Return (X, Y) of the center of cell containing provided text 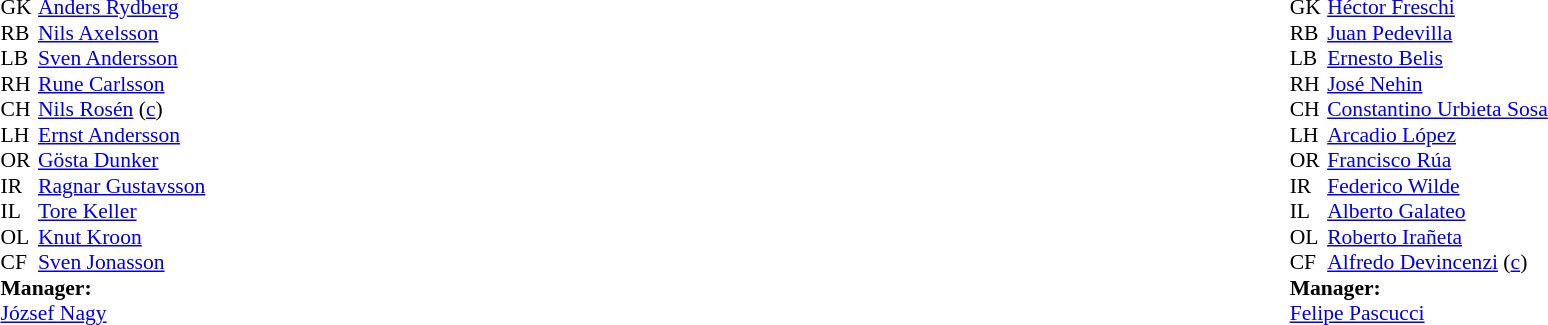
Arcadio López (1438, 135)
Sven Jonasson (122, 263)
Nils Axelsson (122, 33)
Ernesto Belis (1438, 59)
Alfredo Devincenzi (c) (1438, 263)
Ragnar Gustavsson (122, 186)
Nils Rosén (c) (122, 109)
Rune Carlsson (122, 84)
Knut Kroon (122, 237)
Roberto Irañeta (1438, 237)
Juan Pedevilla (1438, 33)
Federico Wilde (1438, 186)
Sven Andersson (122, 59)
Constantino Urbieta Sosa (1438, 109)
Tore Keller (122, 211)
José Nehin (1438, 84)
Gösta Dunker (122, 161)
Ernst Andersson (122, 135)
Alberto Galateo (1438, 211)
Francisco Rúa (1438, 161)
